Identify which cell holds the provided text, then report its (X, Y) central coordinate. 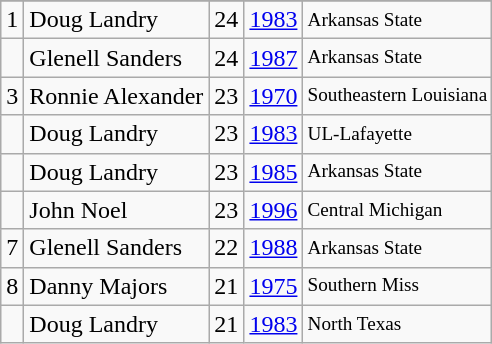
Ronnie Alexander (116, 96)
North Texas (398, 324)
Danny Majors (116, 286)
UL-Lafayette (398, 134)
Southeastern Louisiana (398, 96)
22 (226, 248)
1988 (274, 248)
3 (12, 96)
Southern Miss (398, 286)
7 (12, 248)
1970 (274, 96)
8 (12, 286)
1975 (274, 286)
John Noel (116, 210)
1 (12, 20)
Central Michigan (398, 210)
1987 (274, 58)
1996 (274, 210)
1985 (274, 172)
